Provide the [X, Y] coordinate of the cell's center where the given text is located.  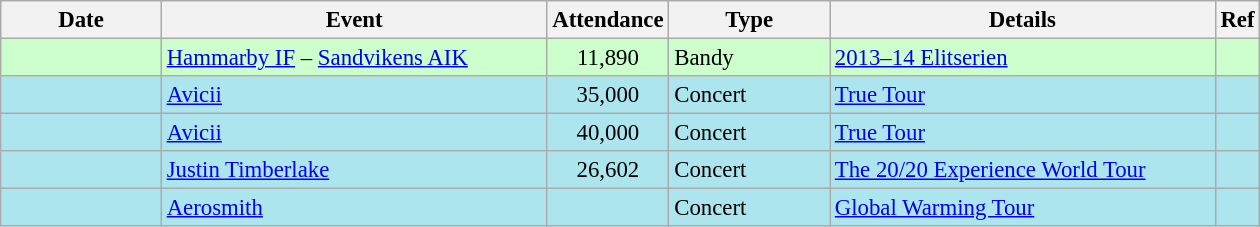
Attendance [608, 20]
Type [750, 20]
Aerosmith [354, 208]
2013–14 Elitserien [1023, 58]
Global Warming Tour [1023, 208]
Ref [1238, 20]
Date [82, 20]
Event [354, 20]
Details [1023, 20]
Hammarby IF – Sandvikens AIK [354, 58]
The 20/20 Experience World Tour [1023, 170]
26,602 [608, 170]
11,890 [608, 58]
35,000 [608, 95]
Justin Timberlake [354, 170]
40,000 [608, 133]
Bandy [750, 58]
